Search for the cell housing the specified text and yield its [x, y] center coordinate. 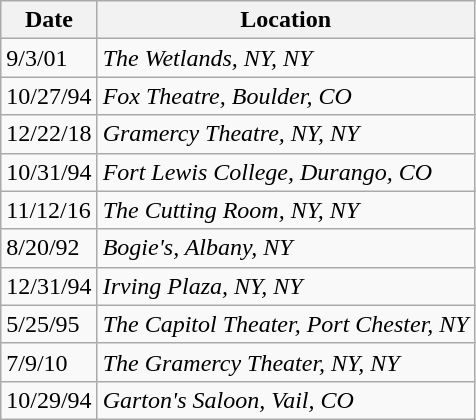
8/20/92 [49, 248]
Fort Lewis College, Durango, CO [286, 172]
12/22/18 [49, 134]
Fox Theatre, Boulder, CO [286, 96]
9/3/01 [49, 58]
The Cutting Room, NY, NY [286, 210]
The Gramercy Theater, NY, NY [286, 362]
5/25/95 [49, 324]
Date [49, 20]
Garton's Saloon, Vail, CO [286, 400]
10/29/94 [49, 400]
Location [286, 20]
Bogie's, Albany, NY [286, 248]
12/31/94 [49, 286]
Irving Plaza, NY, NY [286, 286]
The Capitol Theater, Port Chester, NY [286, 324]
7/9/10 [49, 362]
The Wetlands, NY, NY [286, 58]
11/12/16 [49, 210]
Gramercy Theatre, NY, NY [286, 134]
10/27/94 [49, 96]
10/31/94 [49, 172]
